Find where the given text appears and provide that cell's center as [X, Y] coordinate. 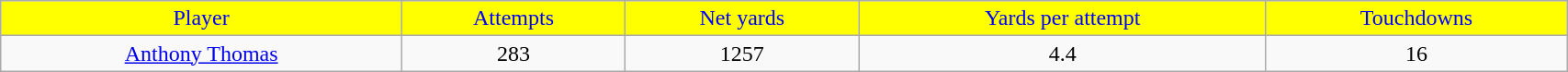
Attempts [513, 18]
16 [1416, 54]
Player [202, 18]
Yards per attempt [1062, 18]
Net yards [742, 18]
4.4 [1062, 54]
Anthony Thomas [202, 54]
Touchdowns [1416, 18]
1257 [742, 54]
283 [513, 54]
